Provide the [x, y] coordinate of the cell's center where the given text is located.  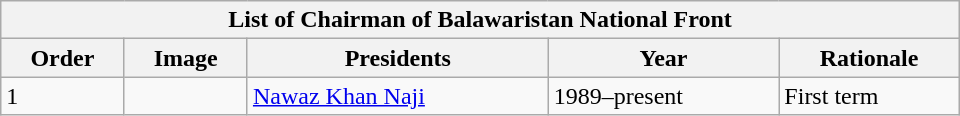
Image [186, 58]
Rationale [869, 58]
First term [869, 96]
Presidents [398, 58]
1989–present [664, 96]
Year [664, 58]
1 [62, 96]
List of Chairman of Balawaristan National Front [480, 20]
Nawaz Khan Naji [398, 96]
Order [62, 58]
